Identify which cell holds the provided text, then report its (x, y) central coordinate. 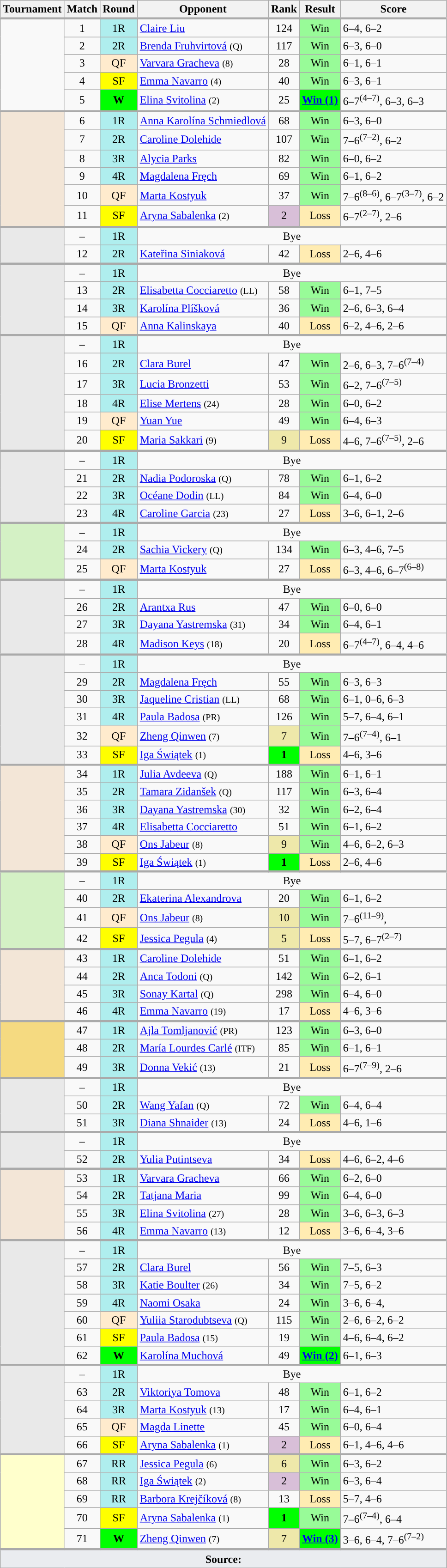
Anna Kalinskaya (203, 326)
Ajla Tomljanović (PR) (203, 1030)
Karolína Muchová (203, 1356)
Result (320, 10)
Emma Navarro (4) (203, 81)
Score (393, 10)
Dayana Yastremska (30) (203, 809)
50 (82, 1105)
María Lourdes Carlé (ITF) (203, 1048)
6–2, 6–0 (393, 1178)
123 (284, 1030)
30 (82, 699)
Rank (284, 10)
Kateřina Siniaková (203, 255)
6–4, 6–2 (393, 28)
Tatjana Maria (203, 1196)
Sachia Vickery (Q) (203, 550)
63 (82, 1392)
6–7(2–7), 2–6 (393, 216)
6–2, 6–1 (393, 976)
6–4, 6–3 (393, 421)
3–6, 6–1, 2–6 (393, 514)
115 (284, 1320)
Ekaterina Alexandrova (203, 899)
14 (82, 308)
Elina Svitolina (27) (203, 1213)
7–6(7–2), 6–2 (393, 140)
78 (284, 478)
Yuan Yue (203, 421)
3–6, 6–4, (393, 1303)
6–2, 6–4 (393, 809)
107 (284, 140)
Jaqueline Cristian (LL) (203, 699)
126 (284, 717)
Paula Badosa (15) (203, 1338)
Source: (223, 1559)
11 (82, 216)
23 (82, 514)
6–1, 4–6, 4–6 (393, 1445)
Arantxa Rus (203, 607)
41 (82, 918)
4 (82, 81)
Tournament (32, 10)
7–5, 6–3 (393, 1267)
6–0, 6–0 (393, 607)
Elisabetta Cocciaretto (203, 827)
Diana Shnaider (13) (203, 1123)
Elina Svitolina (2) (203, 100)
Elise Mertens (24) (203, 403)
57 (82, 1267)
6–1, 7–5 (393, 291)
4–6, 7–6(7–5), 2–6 (393, 440)
Anca Todoni (Q) (203, 976)
44 (82, 976)
4–6, 6–4, 6–2 (393, 1338)
18 (82, 403)
8 (82, 158)
38 (82, 844)
67 (82, 1464)
6–1, 0–6, 6–3 (393, 699)
6–7(7–9), 2–6 (393, 1067)
29 (82, 681)
6–2, 7–6(7–5) (393, 384)
Yulia Putintseva (203, 1160)
Lucia Bronzetti (203, 384)
Viktoriya Tomova (203, 1392)
7–6(7–4), 6–4 (393, 1518)
Opponent (203, 10)
59 (82, 1303)
7–6(8–6), 6–7(3–7), 6–2 (393, 195)
Paula Badosa (PR) (203, 717)
54 (82, 1196)
61 (82, 1338)
Iga Świątek (2) (203, 1481)
Wang Yafan (Q) (203, 1105)
2–6, 6–3, 7–6(7–4) (393, 364)
124 (284, 28)
Aryna Sabalenka (2) (203, 216)
2–6, 6–2, 6–2 (393, 1320)
Barbora Krejčíková (8) (203, 1499)
72 (284, 1105)
65 (82, 1427)
85 (284, 1048)
Varvara Gracheva (203, 1178)
5–7, 6–4, 6–1 (393, 717)
2–6, 6–3, 6–4 (393, 308)
Jessica Pegula (4) (203, 938)
Anna Karolína Schmiedlová (203, 120)
82 (284, 158)
142 (284, 976)
Sonay Kartal (Q) (203, 994)
6–3, 6–2 (393, 1464)
6–4, 6–4 (393, 1105)
46 (82, 1012)
99 (284, 1196)
Océane Dodin (LL) (203, 496)
Jessica Pegula (6) (203, 1464)
Match (82, 10)
134 (284, 550)
6–2, 4–6, 2–6 (393, 326)
6–3, 6–1 (393, 81)
64 (82, 1410)
71 (82, 1539)
4–6, 1–6 (393, 1123)
188 (284, 774)
62 (82, 1356)
Yuliia Starodubtseva (Q) (203, 1320)
Katie Boulter (26) (203, 1285)
3 (82, 63)
Naomi Osaka (203, 1303)
7–5, 6–2 (393, 1285)
Win (2) (320, 1356)
31 (82, 717)
6–3, 4–6, 7–5 (393, 550)
Madison Keys (18) (203, 644)
70 (82, 1518)
Win (3) (320, 1539)
7–6(7–4), 6–1 (393, 736)
Marta Kostyuk (13) (203, 1410)
52 (82, 1160)
Win (1) (320, 100)
15 (82, 326)
22 (82, 496)
6–7(4–7), 6–4, 4–6 (393, 644)
5–7, 4–6 (393, 1499)
7–6(11–9), (393, 918)
6–0, 6–4 (393, 1427)
43 (82, 958)
5–7, 6–7(2–7) (393, 938)
Varvara Gracheva (8) (203, 63)
Caroline Garcia (23) (203, 514)
4–6, 6–2, 4–6 (393, 1160)
Round (119, 10)
6–3, 4–6, 6–7(6–8) (393, 569)
6–1, 6–3 (393, 1356)
39 (82, 863)
Alycia Parks (203, 158)
35 (82, 791)
16 (82, 364)
Elisabetta Cocciaretto (LL) (203, 291)
Nadia Podoroska (Q) (203, 478)
Maria Sakkari (9) (203, 440)
84 (284, 496)
Julia Avdeeva (Q) (203, 774)
Donna Vekić (13) (203, 1067)
Claire Liu (203, 28)
3–6, 6–3, 6–3 (393, 1213)
Emma Navarro (19) (203, 1012)
6–7(4–7), 6–3, 6–3 (393, 100)
3–6, 6–4, 7–6(7–2) (393, 1539)
4–6, 6–2, 6–3 (393, 844)
3–6, 6–4, 3–6 (393, 1231)
26 (82, 607)
Emma Navarro (13) (203, 1231)
298 (284, 994)
Dayana Yastremska (31) (203, 625)
Karolína Plíšková (203, 308)
33 (82, 755)
Magda Linette (203, 1427)
Tamara Zidanšek (Q) (203, 791)
6–3, 6–3 (393, 681)
60 (82, 1320)
Brenda Fruhvirtová (Q) (203, 46)
